For the text-containing cell, return its midpoint in [x, y] coordinate format. 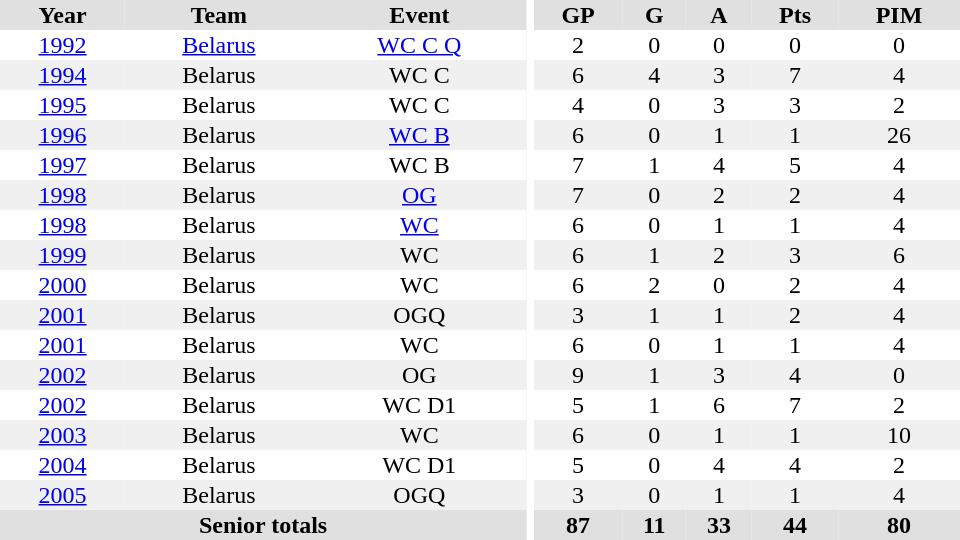
1996 [62, 135]
10 [899, 435]
1992 [62, 45]
2004 [62, 465]
1999 [62, 255]
GP [578, 15]
44 [795, 525]
9 [578, 375]
Team [218, 15]
80 [899, 525]
1997 [62, 165]
33 [719, 525]
A [719, 15]
2003 [62, 435]
PIM [899, 15]
2005 [62, 495]
11 [654, 525]
2000 [62, 285]
Event [420, 15]
1994 [62, 75]
G [654, 15]
26 [899, 135]
Pts [795, 15]
Year [62, 15]
87 [578, 525]
WC C Q [420, 45]
1995 [62, 105]
Senior totals [263, 525]
